From the cell containing the given text, extract its center point as [x, y] coordinate. 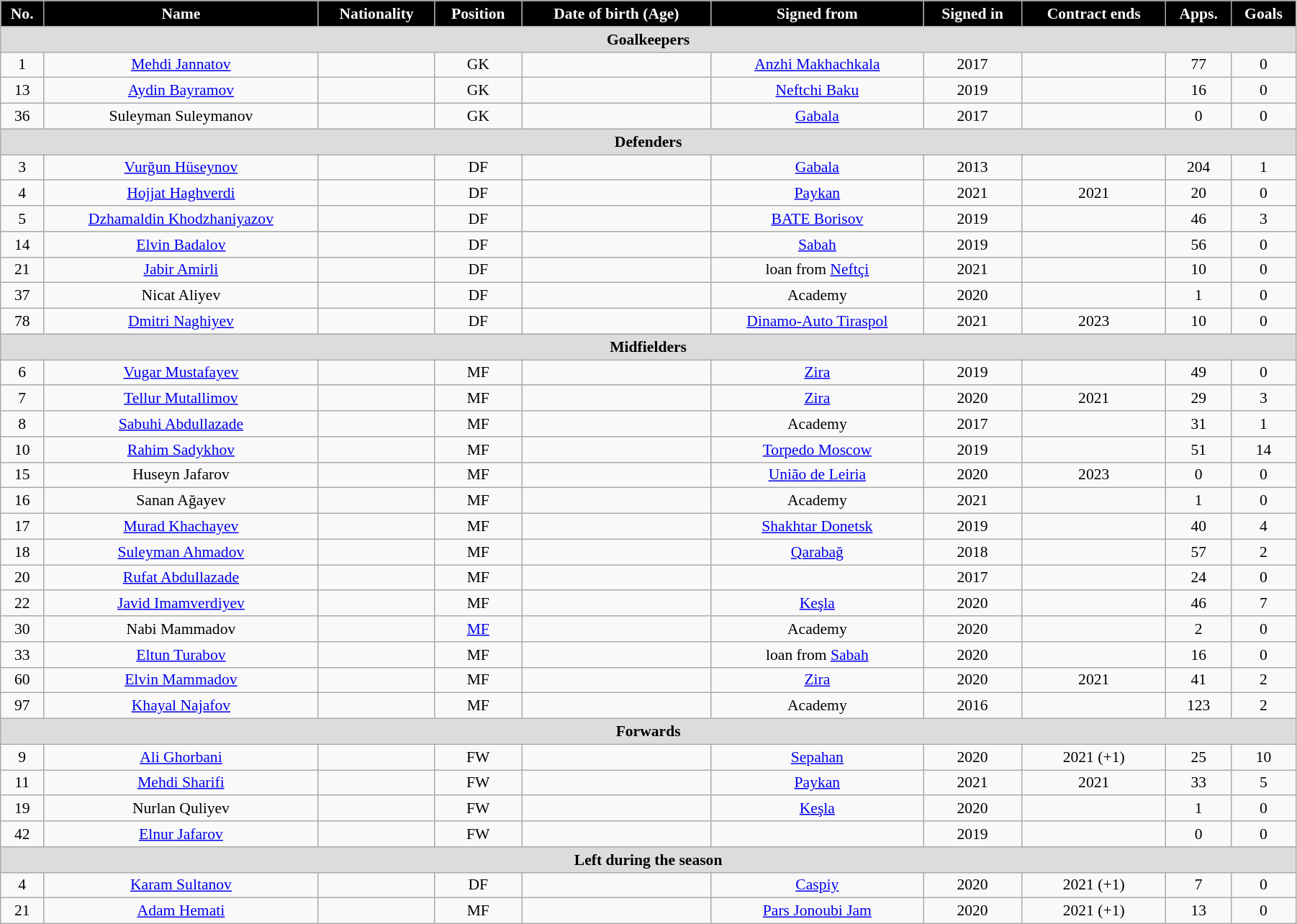
Mehdi Sharifi [181, 783]
Name [181, 14]
Contract ends [1094, 14]
Goalkeepers [648, 40]
Nicat Aliyev [181, 296]
Qarabağ [817, 552]
2016 [973, 706]
Huseyn Jafarov [181, 475]
Jabir Amirli [181, 270]
Anzhi Makhachkala [817, 65]
Sanan Ağayev [181, 501]
Dmitri Naghiyev [181, 322]
Signed in [973, 14]
Murad Khachayev [181, 527]
Apps. [1199, 14]
36 [22, 117]
Elvin Badalov [181, 245]
Vurğun Hüseynov [181, 168]
Tellur Mutallimov [181, 399]
49 [1199, 373]
Suleyman Suleymanov [181, 117]
Position [478, 14]
Goals [1264, 14]
6 [22, 373]
22 [22, 604]
123 [1199, 706]
Nurlan Quliyev [181, 809]
Left during the season [648, 860]
19 [22, 809]
Pars Jonoubi Jam [817, 911]
No. [22, 14]
Nationality [376, 14]
9 [22, 757]
40 [1199, 527]
Khayal Najafov [181, 706]
57 [1199, 552]
97 [22, 706]
BATE Borisov [817, 219]
18 [22, 552]
56 [1199, 245]
29 [1199, 399]
Sabah [817, 245]
Shakhtar Donetsk [817, 527]
Signed from [817, 14]
11 [22, 783]
Hojjat Haghverdi [181, 194]
Elvin Mammadov [181, 680]
Suleyman Ahmadov [181, 552]
Sepahan [817, 757]
Adam Hemati [181, 911]
Vugar Mustafayev [181, 373]
Rufat Abdullazade [181, 578]
Neftchi Baku [817, 91]
Aydin Bayramov [181, 91]
2013 [973, 168]
31 [1199, 424]
37 [22, 296]
Forwards [648, 732]
15 [22, 475]
Dinamo-Auto Tiraspol [817, 322]
60 [22, 680]
Date of birth (Age) [617, 14]
Mehdi Jannatov [181, 65]
Nabi Mammadov [181, 629]
Torpedo Moscow [817, 450]
loan from Neftçi [817, 270]
24 [1199, 578]
Rahim Sadykhov [181, 450]
Eltun Turabov [181, 655]
2018 [973, 552]
42 [22, 834]
30 [22, 629]
Karam Sultanov [181, 885]
Caspiy [817, 885]
Defenders [648, 142]
Javid Imamverdiyev [181, 604]
51 [1199, 450]
Elnur Jafarov [181, 834]
78 [22, 322]
União de Leiria [817, 475]
25 [1199, 757]
Midfielders [648, 347]
Dzhamaldin Khodzhaniyazov [181, 219]
41 [1199, 680]
204 [1199, 168]
17 [22, 527]
Ali Ghorbani [181, 757]
8 [22, 424]
loan from Sabah [817, 655]
Sabuhi Abdullazade [181, 424]
77 [1199, 65]
